Detect which cell encompasses the target text, then output its [x, y] center coordinate. 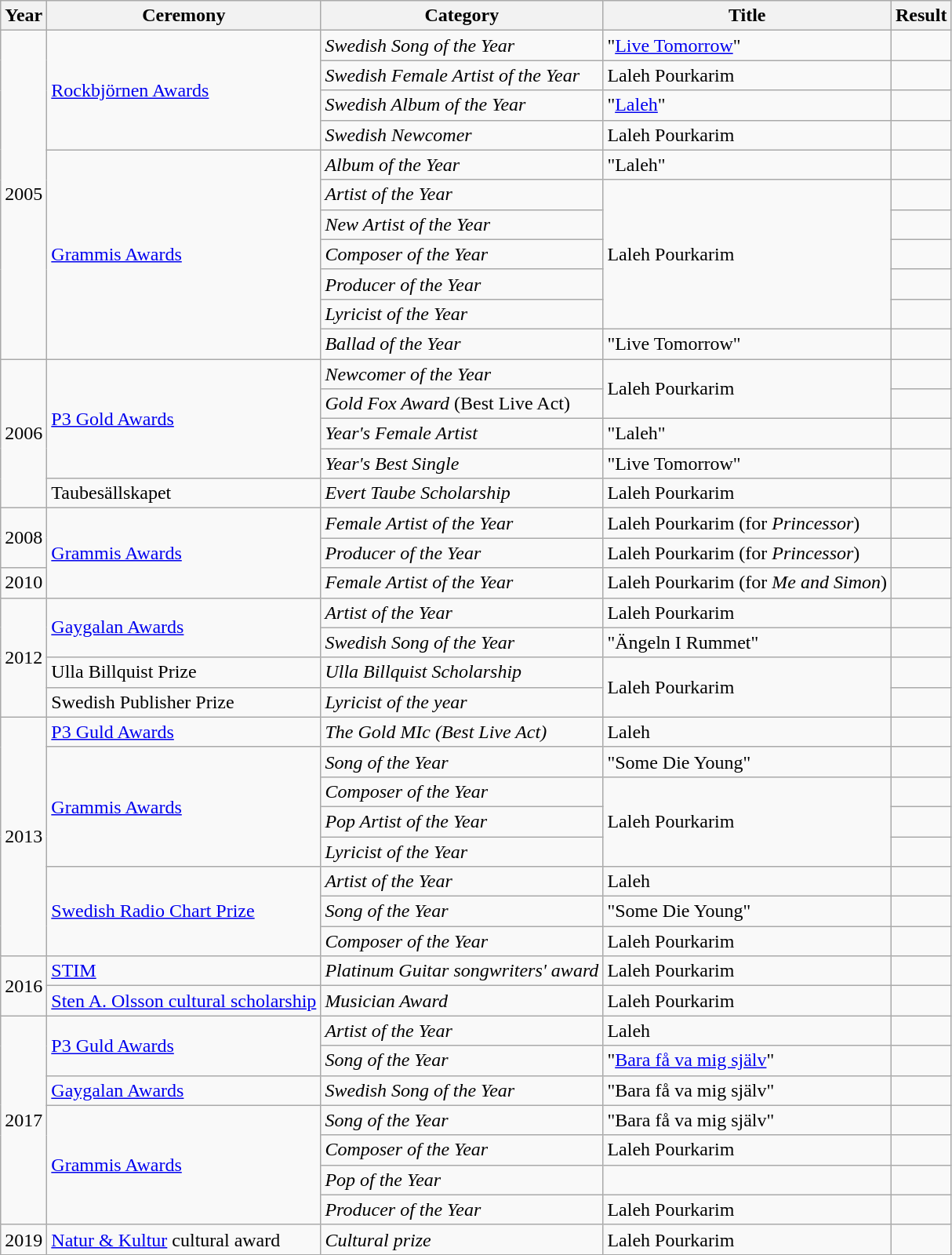
Swedish Album of the Year [462, 105]
2016 [24, 986]
Laleh Pourkarim (for Me and Simon) [747, 583]
2012 [24, 657]
Swedish Female Artist of the Year [462, 75]
Evert Taube Scholarship [462, 493]
Taubesällskapet [183, 493]
Ballad of the Year [462, 344]
Lyricist of the year [462, 702]
New Artist of the Year [462, 224]
Rockbjörnen Awards [183, 90]
Platinum Guitar songwriters' award [462, 971]
2006 [24, 434]
Gold Fox Award (Best Live Act) [462, 404]
2010 [24, 583]
2005 [24, 195]
Ulla Billquist Scholarship [462, 672]
2013 [24, 836]
Swedish Publisher Prize [183, 702]
Pop of the Year [462, 1180]
Result [921, 16]
Ulla Billquist Prize [183, 672]
2008 [24, 538]
The Gold MIc (Best Live Act) [462, 732]
Year's Female Artist [462, 434]
Album of the Year [462, 165]
Ceremony [183, 16]
Sten A. Olsson cultural scholarship [183, 1001]
Year [24, 16]
Pop Artist of the Year [462, 821]
P3 Gold Awards [183, 419]
Cultural prize [462, 1239]
2017 [24, 1120]
Musician Award [462, 1001]
"Ängeln I Rummet" [747, 642]
Newcomer of the Year [462, 374]
2019 [24, 1239]
Natur & Kultur cultural award [183, 1239]
Swedish Radio Chart Prize [183, 911]
Swedish Newcomer [462, 135]
Title [747, 16]
Year's Best Single [462, 464]
STIM [183, 971]
Category [462, 16]
